Return the [x, y] coordinate for the center point of the cell that contains the specified text.  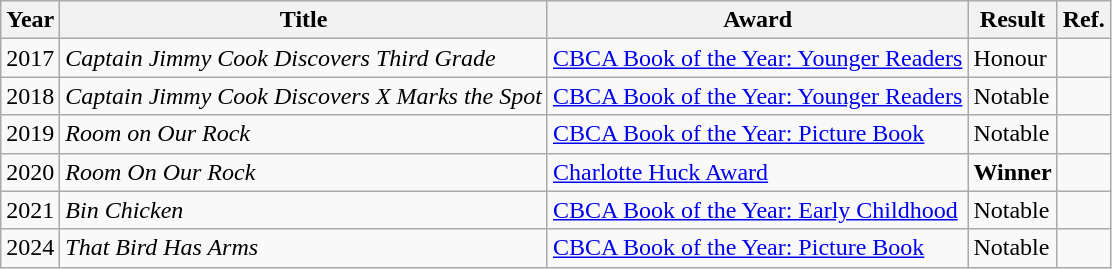
Room On Our Rock [304, 172]
2019 [30, 134]
Title [304, 20]
Ref. [1084, 20]
2020 [30, 172]
2021 [30, 210]
That Bird Has Arms [304, 248]
Award [757, 20]
Result [1012, 20]
Room on Our Rock [304, 134]
2024 [30, 248]
Captain Jimmy Cook Discovers X Marks the Spot [304, 96]
Bin Chicken [304, 210]
Charlotte Huck Award [757, 172]
Winner [1012, 172]
2018 [30, 96]
Captain Jimmy Cook Discovers Third Grade [304, 58]
Honour [1012, 58]
Year [30, 20]
2017 [30, 58]
CBCA Book of the Year: Early Childhood [757, 210]
